For the text-containing cell, return its midpoint in (X, Y) coordinate format. 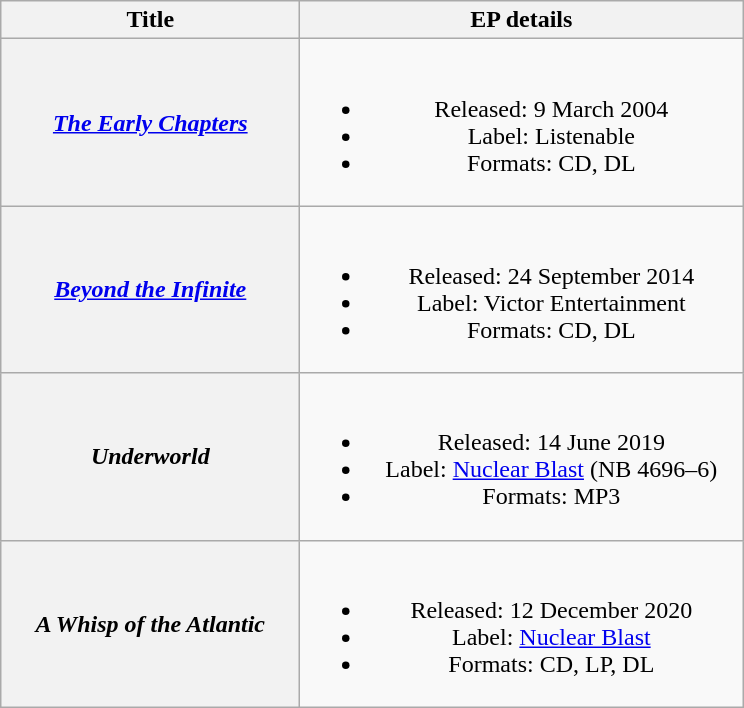
Beyond the Infinite (150, 290)
A Whisp of the Atlantic (150, 624)
EP details (522, 20)
Released: 14 June 2019Label: Nuclear Blast (NB 4696–6)Formats: MP3 (522, 456)
Underworld (150, 456)
Title (150, 20)
Released: 9 March 2004Label: ListenableFormats: CD, DL (522, 122)
The Early Chapters (150, 122)
Released: 24 September 2014Label: Victor EntertainmentFormats: CD, DL (522, 290)
Released: 12 December 2020Label: Nuclear BlastFormats: CD, LP, DL (522, 624)
